Capture the cell that displays the provided text and extract its [x, y] central coordinate. 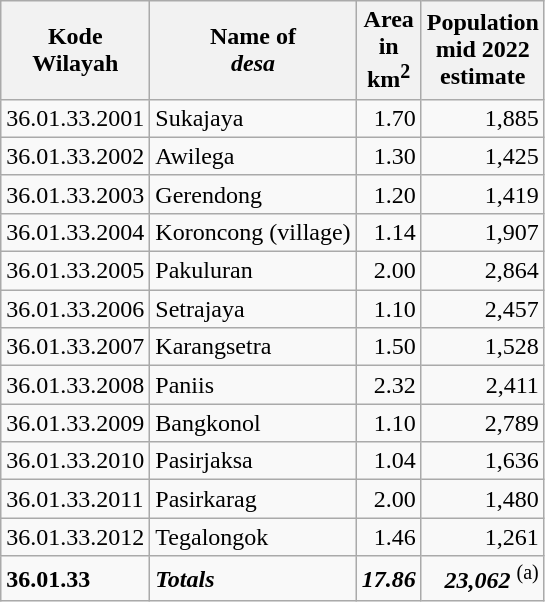
36.01.33 [76, 578]
1.30 [388, 156]
Gerendong [253, 194]
36.01.33.2003 [76, 194]
2.32 [388, 385]
36.01.33.2007 [76, 347]
23,062 (a) [482, 578]
36.01.33.2001 [76, 118]
2,864 [482, 271]
1.04 [388, 461]
36.01.33.2012 [76, 537]
1,425 [482, 156]
36.01.33.2004 [76, 232]
1,261 [482, 537]
1,480 [482, 499]
Area in km2 [388, 50]
1.46 [388, 537]
1,907 [482, 232]
36.01.33.2009 [76, 423]
Kode Wilayah [76, 50]
36.01.33.2011 [76, 499]
Tegalongok [253, 537]
36.01.33.2008 [76, 385]
1,528 [482, 347]
2,411 [482, 385]
Sukajaya [253, 118]
17.86 [388, 578]
36.01.33.2006 [76, 309]
1,419 [482, 194]
36.01.33.2002 [76, 156]
Koroncong (village) [253, 232]
1.50 [388, 347]
2,457 [482, 309]
1.70 [388, 118]
Paniis [253, 385]
Totals [253, 578]
1,885 [482, 118]
Setrajaya [253, 309]
Awilega [253, 156]
Bangkonol [253, 423]
Pasirjaksa [253, 461]
Pakuluran [253, 271]
Karangsetra [253, 347]
Populationmid 2022estimate [482, 50]
36.01.33.2010 [76, 461]
2,789 [482, 423]
36.01.33.2005 [76, 271]
Pasirkarag [253, 499]
1,636 [482, 461]
1.14 [388, 232]
1.20 [388, 194]
Name of desa [253, 50]
